Capture the cell that displays the provided text and extract its (x, y) central coordinate. 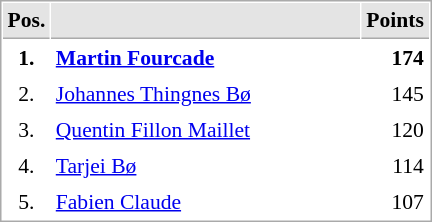
174 (396, 57)
Tarjei Bø (206, 165)
3. (26, 129)
Pos. (26, 21)
1. (26, 57)
Quentin Fillon Maillet (206, 129)
145 (396, 93)
Martin Fourcade (206, 57)
Points (396, 21)
4. (26, 165)
114 (396, 165)
5. (26, 201)
Fabien Claude (206, 201)
107 (396, 201)
2. (26, 93)
Johannes Thingnes Bø (206, 93)
120 (396, 129)
